Output the (x, y) coordinate of the center of the cell containing the given text.  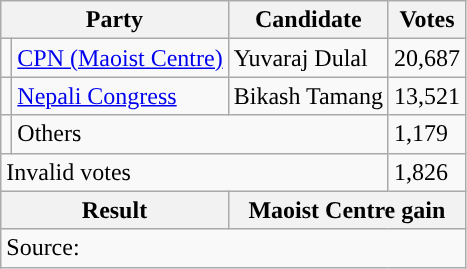
Bikash Tamang (308, 96)
Others (200, 134)
Candidate (308, 20)
Invalid votes (195, 172)
Nepali Congress (120, 96)
CPN (Maoist Centre) (120, 58)
1,179 (426, 134)
Votes (426, 20)
Yuvaraj Dulal (308, 58)
Maoist Centre gain (346, 210)
Result (114, 210)
Party (114, 20)
20,687 (426, 58)
1,826 (426, 172)
Source: (234, 248)
13,521 (426, 96)
